Capture the cell that displays the provided text and extract its [X, Y] central coordinate. 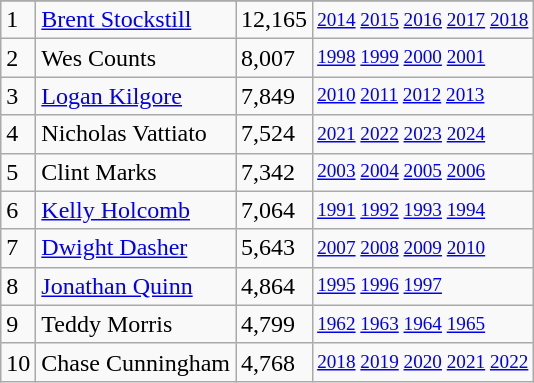
2007 2008 2009 2010 [423, 248]
Brent Stockstill [136, 20]
Wes Counts [136, 58]
10 [18, 362]
2018 2019 2020 2021 2022 [423, 362]
7,524 [274, 134]
8,007 [274, 58]
4,768 [274, 362]
Kelly Holcomb [136, 210]
4,864 [274, 286]
5,643 [274, 248]
4,799 [274, 324]
Jonathan Quinn [136, 286]
Chase Cunningham [136, 362]
9 [18, 324]
2010 2011 2012 2013 [423, 96]
2003 2004 2005 2006 [423, 172]
1 [18, 20]
Teddy Morris [136, 324]
Logan Kilgore [136, 96]
12,165 [274, 20]
6 [18, 210]
Clint Marks [136, 172]
1995 1996 1997 [423, 286]
5 [18, 172]
2014 2015 2016 2017 2018 [423, 20]
1998 1999 2000 2001 [423, 58]
7,849 [274, 96]
7 [18, 248]
3 [18, 96]
1991 1992 1993 1994 [423, 210]
7,064 [274, 210]
7,342 [274, 172]
Nicholas Vattiato [136, 134]
Dwight Dasher [136, 248]
2021 2022 2023 2024 [423, 134]
8 [18, 286]
2 [18, 58]
4 [18, 134]
1962 1963 1964 1965 [423, 324]
